From the cell containing the given text, extract its center point as (X, Y) coordinate. 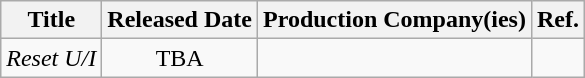
Title (52, 20)
Ref. (558, 20)
Reset U/I (52, 58)
Released Date (180, 20)
Production Company(ies) (394, 20)
TBA (180, 58)
